Locate the cell with the specified text and output its (X, Y) center coordinate. 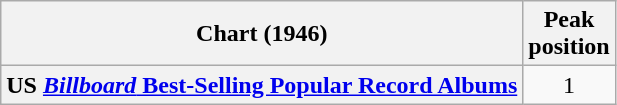
Chart (1946) (262, 34)
US Billboard Best-Selling Popular Record Albums (262, 85)
1 (569, 85)
Peakposition (569, 34)
